Detect which cell encompasses the target text, then output its [X, Y] center coordinate. 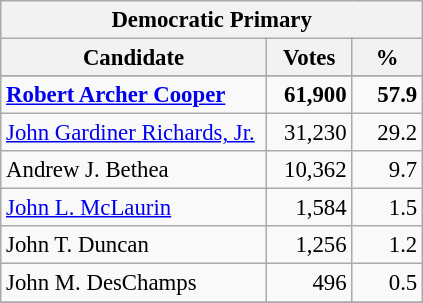
Candidate [134, 58]
John T. Duncan [134, 245]
Robert Archer Cooper [134, 95]
1.2 [388, 245]
1,584 [309, 208]
57.9 [388, 95]
29.2 [388, 133]
Andrew J. Bethea [134, 170]
1,256 [309, 245]
1.5 [388, 208]
John Gardiner Richards, Jr. [134, 133]
9.7 [388, 170]
496 [309, 283]
Democratic Primary [212, 20]
10,362 [309, 170]
31,230 [309, 133]
John M. DesChamps [134, 283]
0.5 [388, 283]
61,900 [309, 95]
% [388, 58]
John L. McLaurin [134, 208]
Votes [309, 58]
